Detect which cell encompasses the target text, then output its [x, y] center coordinate. 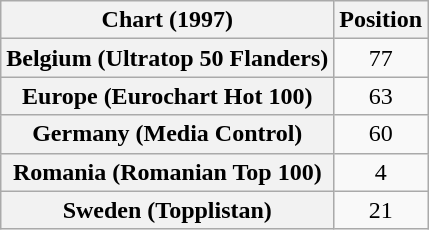
Belgium (Ultratop 50 Flanders) [168, 58]
Romania (Romanian Top 100) [168, 172]
Position [381, 20]
4 [381, 172]
77 [381, 58]
Sweden (Topplistan) [168, 210]
Germany (Media Control) [168, 134]
Europe (Eurochart Hot 100) [168, 96]
21 [381, 210]
60 [381, 134]
Chart (1997) [168, 20]
63 [381, 96]
